Find where the given text appears and provide that cell's center as (X, Y) coordinate. 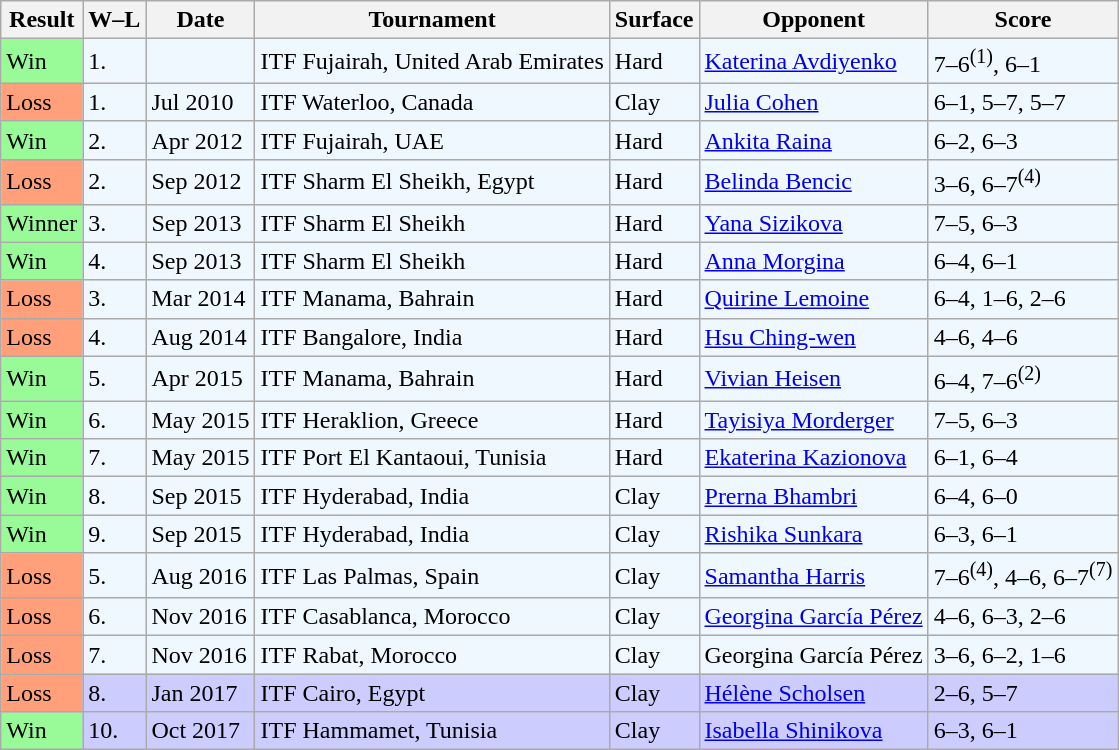
Apr 2012 (200, 140)
Tournament (432, 20)
Yana Sizikova (814, 223)
Surface (654, 20)
Rishika Sunkara (814, 534)
Aug 2016 (200, 576)
Katerina Avdiyenko (814, 62)
6–4, 7–6(2) (1023, 378)
Result (42, 20)
10. (114, 731)
6–4, 6–1 (1023, 261)
ITF Waterloo, Canada (432, 102)
Jan 2017 (200, 693)
Aug 2014 (200, 337)
ITF Sharm El Sheikh, Egypt (432, 182)
Tayisiya Morderger (814, 420)
Oct 2017 (200, 731)
Jul 2010 (200, 102)
Opponent (814, 20)
ITF Bangalore, India (432, 337)
ITF Port El Kantaoui, Tunisia (432, 458)
Prerna Bhambri (814, 496)
3–6, 6–2, 1–6 (1023, 655)
Apr 2015 (200, 378)
Score (1023, 20)
Julia Cohen (814, 102)
Quirine Lemoine (814, 299)
Sep 2012 (200, 182)
7–6(4), 4–6, 6–7(7) (1023, 576)
ITF Casablanca, Morocco (432, 617)
Hélène Scholsen (814, 693)
4–6, 4–6 (1023, 337)
7–6(1), 6–1 (1023, 62)
Anna Morgina (814, 261)
ITF Heraklion, Greece (432, 420)
Isabella Shinikova (814, 731)
ITF Fujairah, United Arab Emirates (432, 62)
ITF Cairo, Egypt (432, 693)
Hsu Ching-wen (814, 337)
3–6, 6–7(4) (1023, 182)
Vivian Heisen (814, 378)
6–2, 6–3 (1023, 140)
6–1, 5–7, 5–7 (1023, 102)
ITF Fujairah, UAE (432, 140)
6–4, 6–0 (1023, 496)
Samantha Harris (814, 576)
ITF Hammamet, Tunisia (432, 731)
4–6, 6–3, 2–6 (1023, 617)
ITF Las Palmas, Spain (432, 576)
Ekaterina Kazionova (814, 458)
W–L (114, 20)
2–6, 5–7 (1023, 693)
6–4, 1–6, 2–6 (1023, 299)
6–1, 6–4 (1023, 458)
Belinda Bencic (814, 182)
ITF Rabat, Morocco (432, 655)
Mar 2014 (200, 299)
Ankita Raina (814, 140)
Winner (42, 223)
Date (200, 20)
9. (114, 534)
